Determine the (X, Y) coordinate at the center of the cell enclosing the given text.  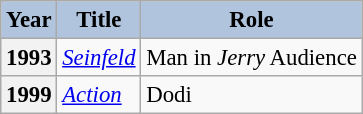
Title (99, 20)
1993 (29, 58)
Seinfeld (99, 58)
Man in Jerry Audience (252, 58)
Role (252, 20)
Dodi (252, 95)
Year (29, 20)
Action (99, 95)
1999 (29, 95)
